Return (x, y) of the center of cell containing provided text 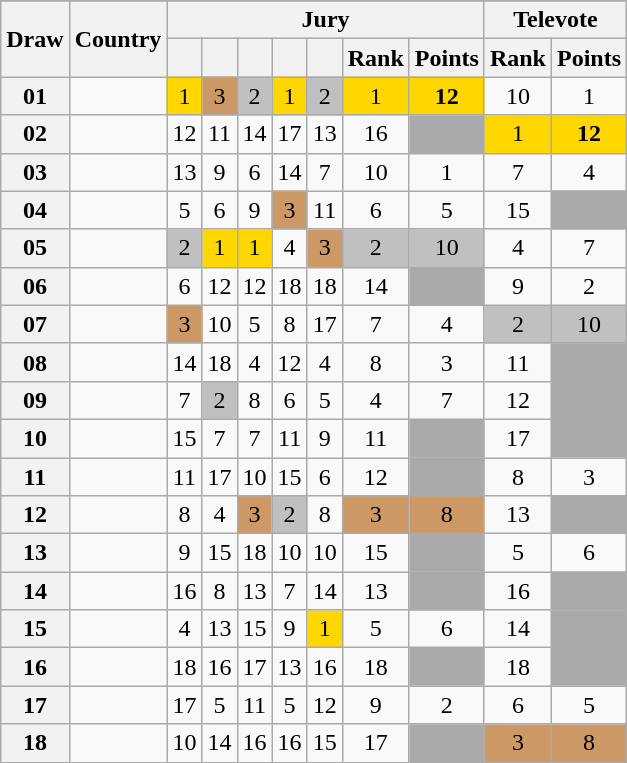
04 (35, 210)
Country (118, 39)
02 (35, 134)
03 (35, 172)
01 (35, 96)
Televote (555, 20)
Jury (326, 20)
05 (35, 248)
09 (35, 400)
Draw (35, 39)
06 (35, 286)
08 (35, 362)
07 (35, 324)
